Search for the cell housing the specified text and yield its [X, Y] center coordinate. 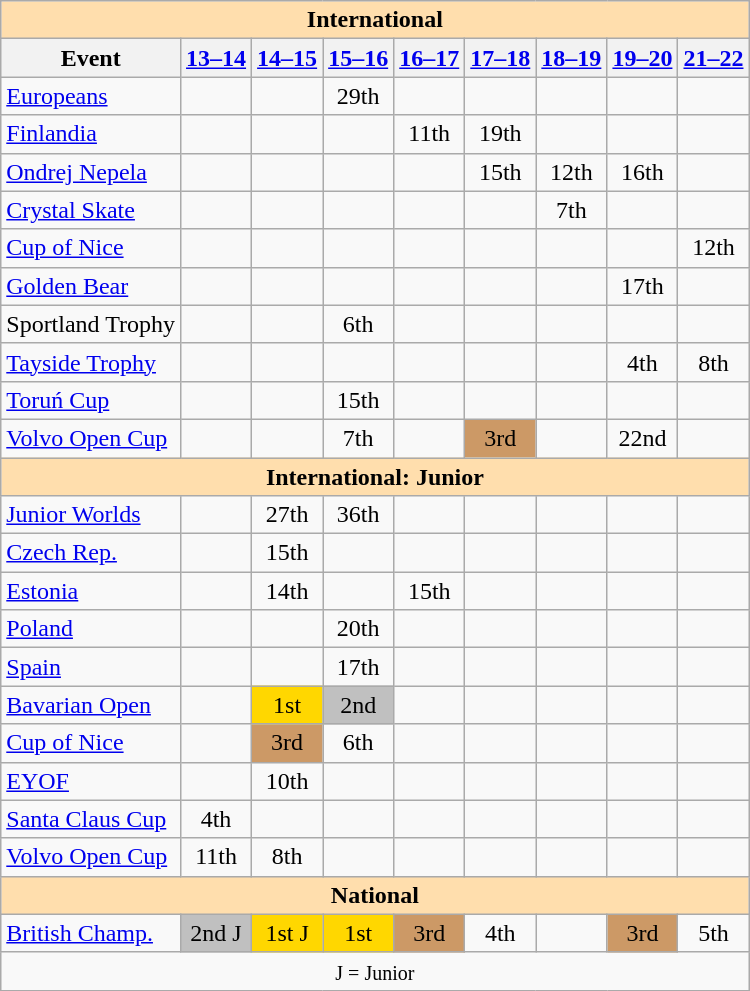
National [375, 895]
16th [642, 172]
Spain [91, 667]
27th [288, 515]
Estonia [91, 591]
2nd J [216, 933]
Tayside Trophy [91, 362]
Santa Claus Cup [91, 819]
Junior Worlds [91, 515]
17–18 [500, 58]
Sportland Trophy [91, 324]
2nd [358, 705]
Crystal Skate [91, 210]
EYOF [91, 781]
International [375, 20]
Ondrej Nepela [91, 172]
36th [358, 515]
Europeans [91, 96]
19th [500, 134]
J = Junior [375, 971]
21–22 [714, 58]
14th [288, 591]
1st J [288, 933]
British Champ. [91, 933]
International: Junior [375, 477]
Golden Bear [91, 286]
18–19 [572, 58]
29th [358, 96]
Finlandia [91, 134]
Toruń Cup [91, 400]
5th [714, 933]
10th [288, 781]
19–20 [642, 58]
Czech Rep. [91, 553]
13–14 [216, 58]
Bavarian Open [91, 705]
Event [91, 58]
16–17 [430, 58]
15–16 [358, 58]
20th [358, 629]
22nd [642, 438]
Poland [91, 629]
14–15 [288, 58]
